Output the (x, y) coordinate of the center of the cell containing the given text.  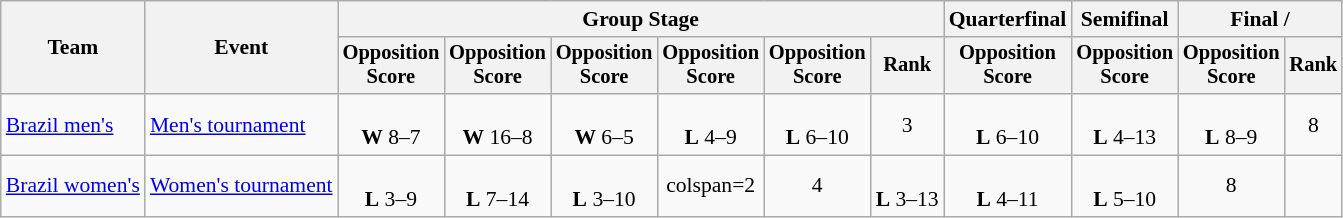
Semifinal (1124, 19)
W 16–8 (498, 124)
Team (73, 48)
L 4–9 (710, 124)
L 3–13 (908, 186)
L 4–11 (1008, 186)
3 (908, 124)
W 8–7 (392, 124)
colspan=2 (710, 186)
Brazil men's (73, 124)
Group Stage (641, 19)
Women's tournament (242, 186)
W 6–5 (604, 124)
Event (242, 48)
Brazil women's (73, 186)
Men's tournament (242, 124)
L 4–13 (1124, 124)
L 3–9 (392, 186)
Quarterfinal (1008, 19)
Final / (1260, 19)
4 (818, 186)
L 5–10 (1124, 186)
L 3–10 (604, 186)
L 7–14 (498, 186)
L 8–9 (1232, 124)
